Detect which cell encompasses the target text, then output its [x, y] center coordinate. 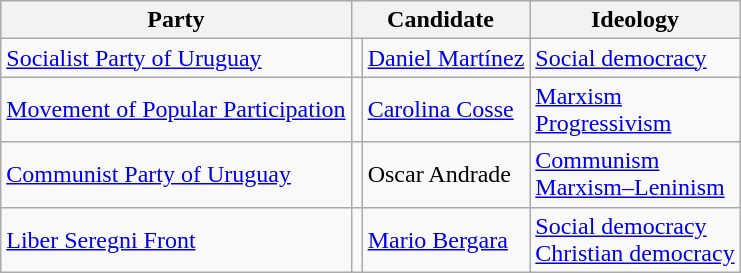
Carolina Cosse [446, 110]
MarxismProgressivism [635, 110]
Social democracyChristian democracy [635, 240]
Communist Party of Uruguay [176, 174]
Ideology [635, 20]
Daniel Martínez [446, 58]
Social democracy [635, 58]
Socialist Party of Uruguay [176, 58]
Mario Bergara [446, 240]
Oscar Andrade [446, 174]
Candidate [440, 20]
Liber Seregni Front [176, 240]
CommunismMarxism–Leninism [635, 174]
Movement of Popular Participation [176, 110]
Party [176, 20]
